Pinpoint the cell where the given text exists, returning its [x, y] midpoint coordinate. 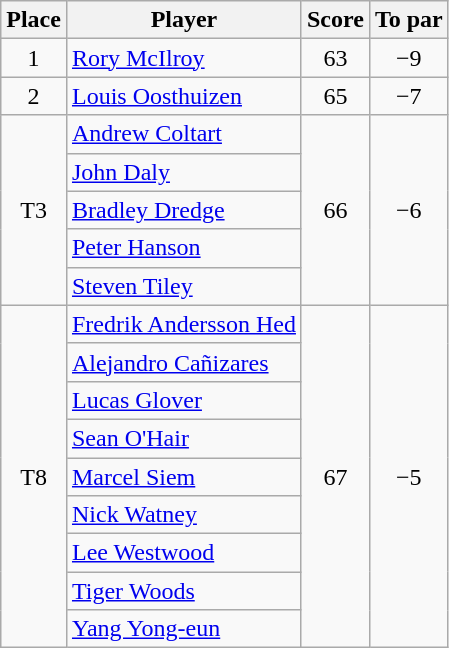
−6 [408, 210]
T3 [34, 210]
T8 [34, 476]
1 [34, 58]
Player [184, 20]
Fredrik Andersson Hed [184, 324]
Yang Yong-eun [184, 629]
Peter Hanson [184, 248]
2 [34, 96]
Score [335, 20]
65 [335, 96]
Alejandro Cañizares [184, 362]
To par [408, 20]
63 [335, 58]
Tiger Woods [184, 591]
Rory McIlroy [184, 58]
Louis Oosthuizen [184, 96]
67 [335, 476]
Nick Watney [184, 515]
Andrew Coltart [184, 134]
Marcel Siem [184, 477]
−9 [408, 58]
Place [34, 20]
Lucas Glover [184, 400]
Lee Westwood [184, 553]
Sean O'Hair [184, 438]
−7 [408, 96]
66 [335, 210]
Steven Tiley [184, 286]
−5 [408, 476]
Bradley Dredge [184, 210]
John Daly [184, 172]
